Return (X, Y) of the center of cell containing provided text 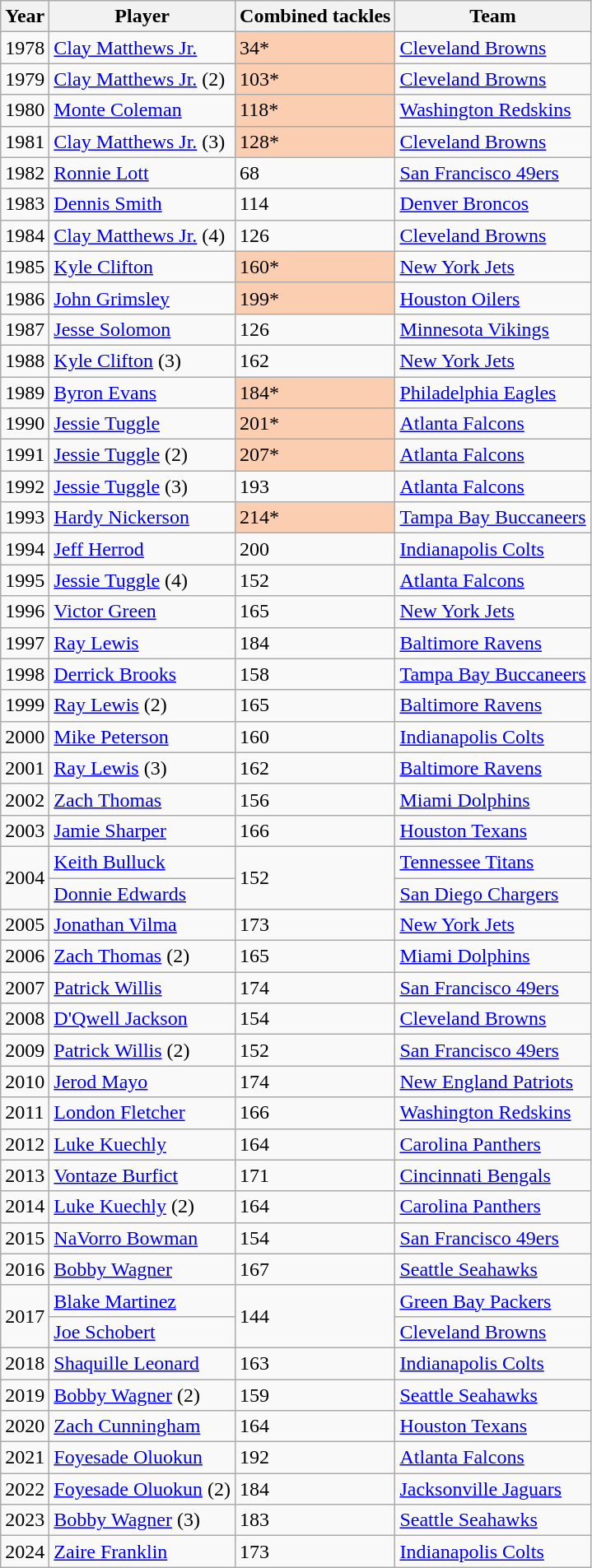
2000 (25, 737)
1998 (25, 674)
Zach Thomas (2) (142, 956)
2024 (25, 1552)
Houston Oilers (492, 298)
Derrick Brooks (142, 674)
2012 (25, 1144)
1981 (25, 142)
Year (25, 16)
2008 (25, 1019)
Jonathan Vilma (142, 925)
Jessie Tuggle (2) (142, 455)
Kyle Clifton (3) (142, 361)
Mike Peterson (142, 737)
Philadelphia Eagles (492, 393)
Blake Martinez (142, 1300)
Byron Evans (142, 393)
Bobby Wagner (142, 1269)
Cincinnati Bengals (492, 1175)
NaVorro Bowman (142, 1238)
Ray Lewis (2) (142, 705)
1997 (25, 643)
Bobby Wagner (2) (142, 1395)
201* (315, 424)
Patrick Willis (2) (142, 1050)
Zach Thomas (142, 799)
183 (315, 1520)
1978 (25, 48)
San Diego Chargers (492, 893)
1984 (25, 235)
Victor Green (142, 612)
118* (315, 110)
Jerod Mayo (142, 1082)
114 (315, 204)
Bobby Wagner (3) (142, 1520)
Kyle Clifton (142, 267)
193 (315, 486)
2002 (25, 799)
1993 (25, 518)
Joe Schobert (142, 1332)
2013 (25, 1175)
Denver Broncos (492, 204)
Team (492, 16)
Donnie Edwards (142, 893)
2021 (25, 1458)
Jessie Tuggle (4) (142, 580)
London Fletcher (142, 1113)
2015 (25, 1238)
Clay Matthews Jr. (2) (142, 79)
Ronnie Lott (142, 173)
159 (315, 1395)
1991 (25, 455)
Luke Kuechly (2) (142, 1207)
214* (315, 518)
1992 (25, 486)
2019 (25, 1395)
144 (315, 1316)
200 (315, 549)
158 (315, 674)
Clay Matthews Jr. (142, 48)
Jacksonville Jaguars (492, 1489)
207* (315, 455)
2005 (25, 925)
128* (315, 142)
New England Patriots (492, 1082)
Zach Cunningham (142, 1426)
34* (315, 48)
1989 (25, 393)
Shaquille Leonard (142, 1363)
2014 (25, 1207)
Ray Lewis (142, 643)
Patrick Willis (142, 988)
1985 (25, 267)
199* (315, 298)
Minnesota Vikings (492, 329)
Ray Lewis (3) (142, 768)
163 (315, 1363)
Luke Kuechly (142, 1144)
1983 (25, 204)
2018 (25, 1363)
Player (142, 16)
156 (315, 799)
Combined tackles (315, 16)
2004 (25, 877)
1988 (25, 361)
1982 (25, 173)
2016 (25, 1269)
171 (315, 1175)
103* (315, 79)
1996 (25, 612)
2022 (25, 1489)
Dennis Smith (142, 204)
2003 (25, 831)
Jesse Solomon (142, 329)
Clay Matthews Jr. (3) (142, 142)
184* (315, 393)
2001 (25, 768)
1999 (25, 705)
Green Bay Packers (492, 1300)
Jamie Sharper (142, 831)
D'Qwell Jackson (142, 1019)
1986 (25, 298)
2010 (25, 1082)
Keith Bulluck (142, 862)
Tennessee Titans (492, 862)
68 (315, 173)
1987 (25, 329)
Foyesade Oluokun (142, 1458)
John Grimsley (142, 298)
1995 (25, 580)
2007 (25, 988)
Foyesade Oluokun (2) (142, 1489)
2009 (25, 1050)
192 (315, 1458)
1980 (25, 110)
Vontaze Burfict (142, 1175)
160 (315, 737)
Hardy Nickerson (142, 518)
Monte Coleman (142, 110)
Jessie Tuggle (3) (142, 486)
2017 (25, 1316)
167 (315, 1269)
1994 (25, 549)
2023 (25, 1520)
1979 (25, 79)
2011 (25, 1113)
Jessie Tuggle (142, 424)
Clay Matthews Jr. (4) (142, 235)
2006 (25, 956)
1990 (25, 424)
Zaire Franklin (142, 1552)
160* (315, 267)
2020 (25, 1426)
Jeff Herrod (142, 549)
